Output the [x, y] coordinate of the center of the cell containing the given text.  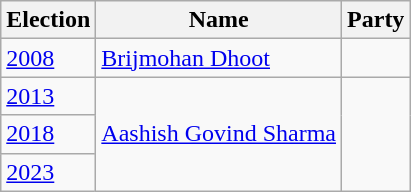
2023 [48, 172]
Party [376, 20]
Name [219, 20]
2013 [48, 96]
Brijmohan Dhoot [219, 58]
Aashish Govind Sharma [219, 134]
2018 [48, 134]
2008 [48, 58]
Election [48, 20]
